Scan for the cell matching the given text and deliver its [x, y] coordinate at center. 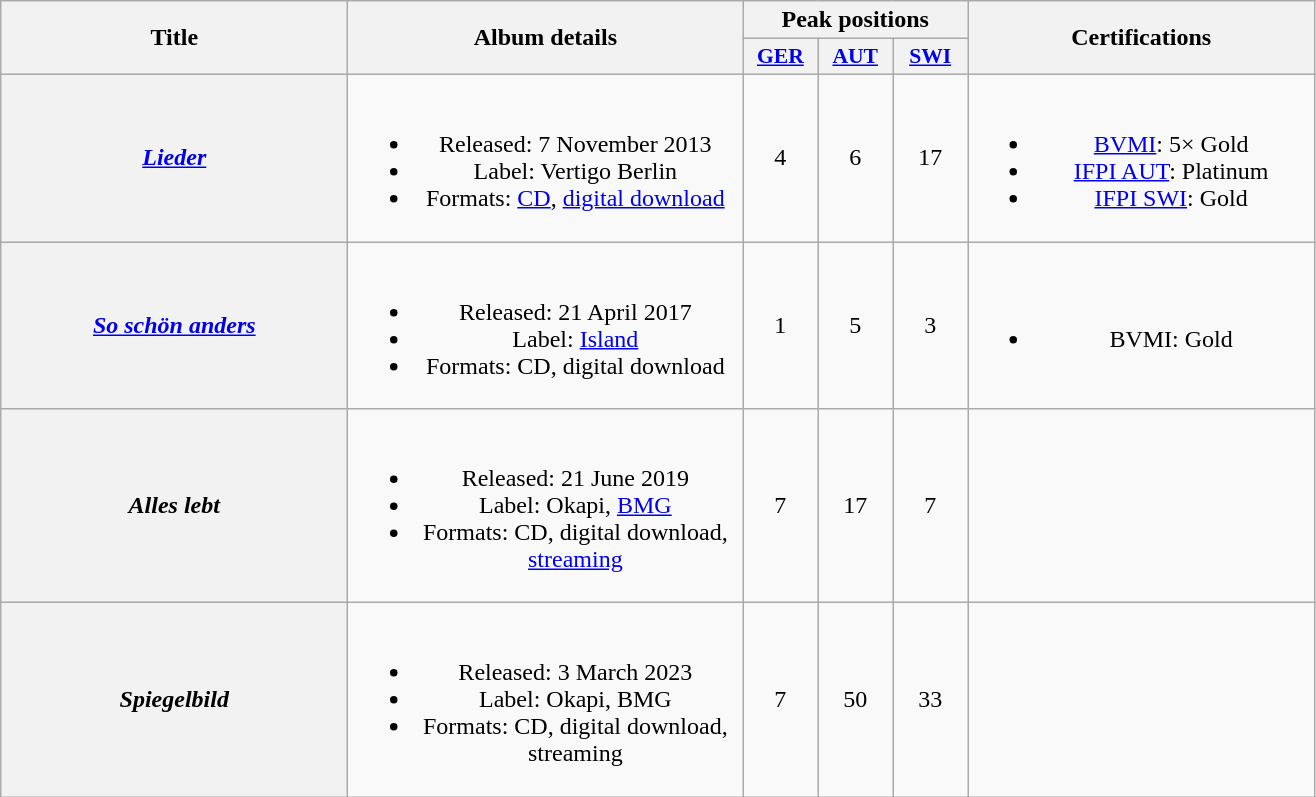
Released: 21 June 2019Label: Okapi, BMGFormats: CD, digital download, streaming [546, 506]
Released: 7 November 2013Label: Vertigo BerlinFormats: CD, digital download [546, 158]
3 [930, 326]
Spiegelbild [174, 700]
1 [780, 326]
50 [856, 700]
Peak positions [856, 20]
Alles lebt [174, 506]
6 [856, 158]
33 [930, 700]
So schön anders [174, 326]
GER [780, 57]
Released: 21 April 2017Label: IslandFormats: CD, digital download [546, 326]
BVMI: Gold [1142, 326]
BVMI: 5× GoldIFPI AUT: PlatinumIFPI SWI: Gold [1142, 158]
SWI [930, 57]
AUT [856, 57]
5 [856, 326]
Album details [546, 38]
Released: 3 March 2023Label: Okapi, BMGFormats: CD, digital download, streaming [546, 700]
4 [780, 158]
Title [174, 38]
Certifications [1142, 38]
Lieder [174, 158]
